Return the (x, y) coordinate for the center point of the cell that contains the specified text.  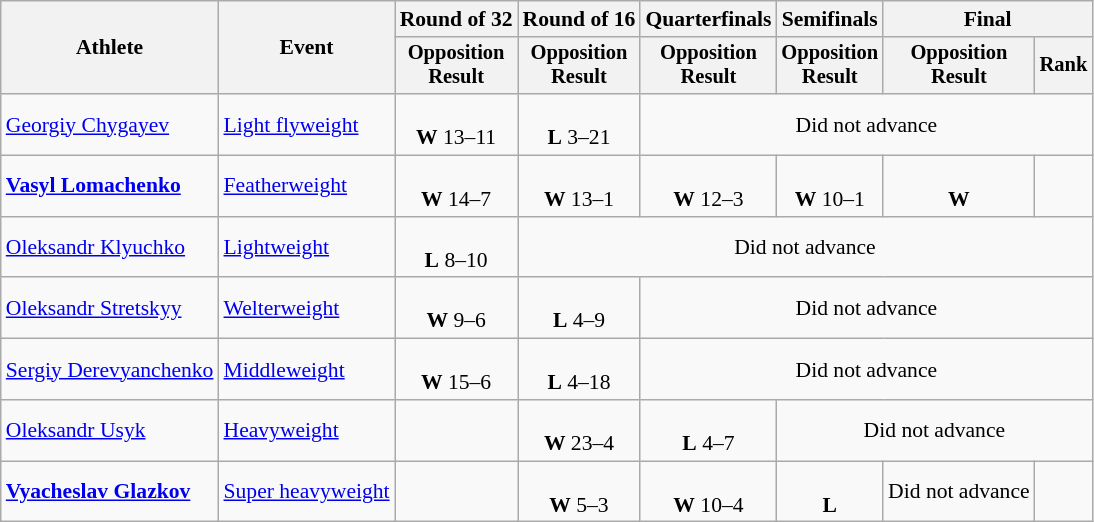
Vasyl Lomachenko (110, 186)
Oleksandr Klyuchko (110, 248)
Middleweight (306, 370)
W 10–4 (708, 492)
Light flyweight (306, 124)
Georgiy Chygayev (110, 124)
Quarterfinals (708, 19)
Sergiy Derevyanchenko (110, 370)
Welterweight (306, 308)
L 4–9 (580, 308)
Featherweight (306, 186)
L 4–18 (580, 370)
W 14–7 (456, 186)
Rank (1064, 66)
L 3–21 (580, 124)
W 12–3 (708, 186)
Round of 32 (456, 19)
Final (988, 19)
Oleksandr Stretskyy (110, 308)
W 5–3 (580, 492)
W 13–11 (456, 124)
W 15–6 (456, 370)
L 8–10 (456, 248)
Oleksandr Usyk (110, 430)
Event (306, 48)
L (830, 492)
Athlete (110, 48)
W 13–1 (580, 186)
Super heavyweight (306, 492)
Lightweight (306, 248)
Heavyweight (306, 430)
W 10–1 (830, 186)
Round of 16 (580, 19)
L 4–7 (708, 430)
Vyacheslav Glazkov (110, 492)
W 23–4 (580, 430)
W 9–6 (456, 308)
W (959, 186)
Semifinals (830, 19)
